Capture the cell that displays the provided text and extract its [x, y] central coordinate. 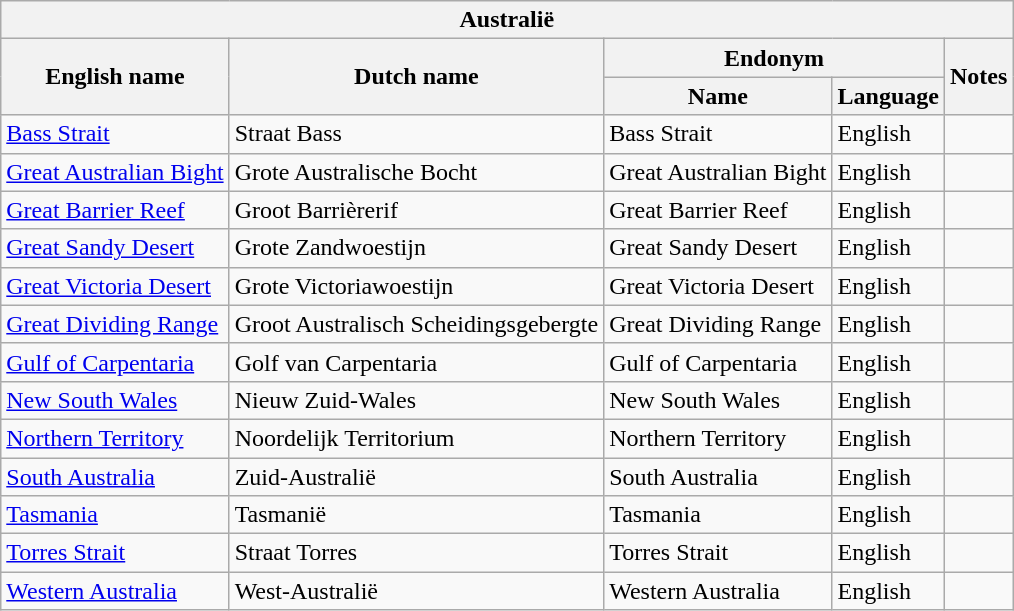
Groot Australisch Scheidingsgebergte [416, 324]
Name [718, 96]
Nieuw Zuid-Wales [416, 400]
Noordelijk Territorium [416, 438]
Golf van Carpentaria [416, 362]
Notes [978, 77]
Endonym [774, 58]
Groot Barrièrerif [416, 210]
Tasmanië [416, 515]
Language [888, 96]
Australië [507, 20]
Grote Zandwoestijn [416, 248]
Straat Bass [416, 134]
Grote Australische Bocht [416, 172]
West-Australië [416, 591]
Zuid-Australië [416, 477]
English name [115, 77]
Straat Torres [416, 553]
Dutch name [416, 77]
Grote Victoriawoestijn [416, 286]
